Extract the (x, y) coordinate from the center of the cell holding the provided text.  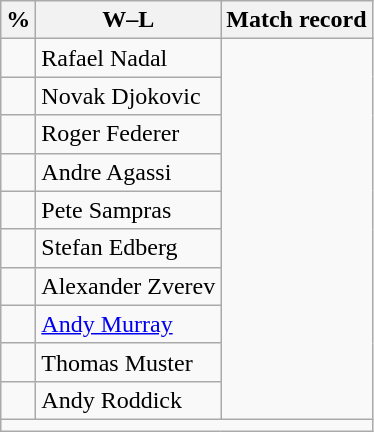
% (18, 20)
Rafael Nadal (128, 58)
Thomas Muster (128, 362)
Andy Murray (128, 324)
Pete Sampras (128, 210)
Roger Federer (128, 134)
W–L (128, 20)
Alexander Zverev (128, 286)
Novak Djokovic (128, 96)
Stefan Edberg (128, 248)
Match record (296, 20)
Andre Agassi (128, 172)
Andy Roddick (128, 400)
